Find where the given text appears and provide that cell's center as (X, Y) coordinate. 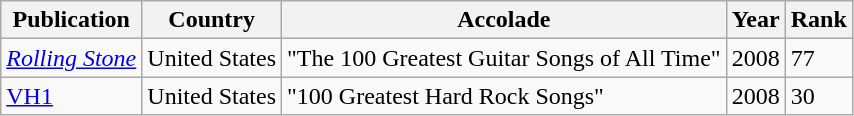
VH1 (72, 96)
"100 Greatest Hard Rock Songs" (504, 96)
30 (818, 96)
Publication (72, 20)
"The 100 Greatest Guitar Songs of All Time" (504, 58)
Accolade (504, 20)
Rolling Stone (72, 58)
77 (818, 58)
Year (756, 20)
Country (212, 20)
Rank (818, 20)
